From the cell containing the given text, extract its center point as [x, y] coordinate. 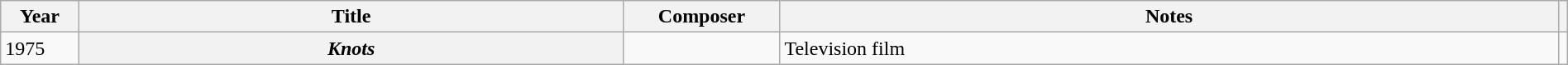
Television film [1169, 48]
Knots [351, 48]
Composer [701, 17]
Notes [1169, 17]
1975 [40, 48]
Year [40, 17]
Title [351, 17]
